Find where the given text appears and provide that cell's center as (X, Y) coordinate. 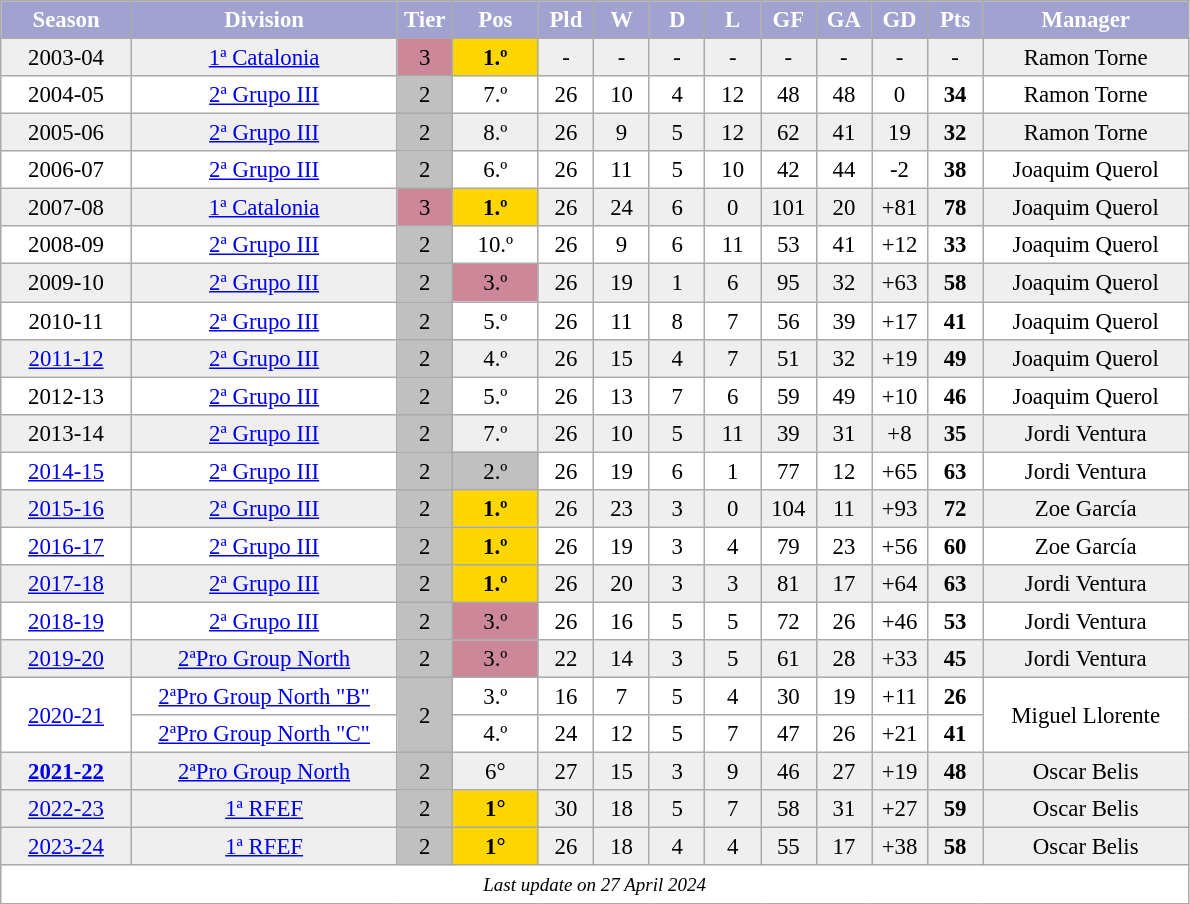
13 (622, 396)
6.º (496, 170)
2.º (496, 471)
GF (788, 20)
2023-24 (66, 847)
-2 (900, 170)
55 (788, 847)
+46 (900, 621)
+8 (900, 433)
2005-06 (66, 133)
+21 (900, 734)
6° (496, 772)
33 (955, 245)
+63 (900, 283)
2014-15 (66, 471)
+81 (900, 208)
+64 (900, 584)
2012-13 (66, 396)
2006-07 (66, 170)
38 (955, 170)
79 (788, 546)
W (622, 20)
2004-05 (66, 95)
14 (622, 659)
60 (955, 546)
+38 (900, 847)
2003-04 (66, 58)
2017-18 (66, 584)
+33 (900, 659)
2021-22 (66, 772)
+11 (900, 697)
+27 (900, 809)
77 (788, 471)
104 (788, 509)
+17 (900, 321)
Pts (955, 20)
+65 (900, 471)
42 (788, 170)
+93 (900, 509)
45 (955, 659)
2018-19 (66, 621)
47 (788, 734)
56 (788, 321)
61 (788, 659)
Pld (566, 20)
8.º (496, 133)
Pos (496, 20)
Manager (1086, 20)
GA (844, 20)
Last update on 27 April 2024 (595, 885)
2020-21 (66, 716)
+12 (900, 245)
Tier (425, 20)
GD (900, 20)
Season (66, 20)
+56 (900, 546)
95 (788, 283)
L (733, 20)
2ªPro Group North "C" (264, 734)
34 (955, 95)
2009-10 (66, 283)
28 (844, 659)
81 (788, 584)
2007-08 (66, 208)
2011-12 (66, 358)
2010-11 (66, 321)
35 (955, 433)
+10 (900, 396)
Division (264, 20)
2015-16 (66, 509)
44 (844, 170)
8 (677, 321)
2016-17 (66, 546)
D (677, 20)
10.º (496, 245)
62 (788, 133)
51 (788, 358)
2008-09 (66, 245)
Miguel Llorente (1086, 716)
2ªPro Group North "B" (264, 697)
101 (788, 208)
2019-20 (66, 659)
2022-23 (66, 809)
22 (566, 659)
78 (955, 208)
2013-14 (66, 433)
